Provide the (x, y) coordinate of the cell's center where the given text is located.  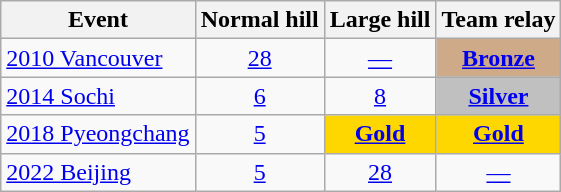
8 (380, 96)
Normal hill (260, 20)
2022 Beijing (98, 172)
Team relay (498, 20)
Event (98, 20)
6 (260, 96)
2018 Pyeongchang (98, 134)
Bronze (498, 58)
Silver (498, 96)
Large hill (380, 20)
2014 Sochi (98, 96)
2010 Vancouver (98, 58)
